Output the [x, y] coordinate of the center of the cell containing the given text.  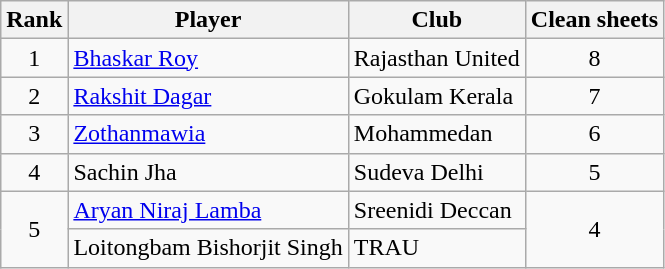
7 [594, 96]
6 [594, 134]
TRAU [436, 248]
Bhaskar Roy [208, 58]
Rajasthan United [436, 58]
Zothanmawia [208, 134]
Rakshit Dagar [208, 96]
Sreenidi Deccan [436, 210]
1 [34, 58]
3 [34, 134]
Club [436, 20]
Clean sheets [594, 20]
8 [594, 58]
Sachin Jha [208, 172]
Gokulam Kerala [436, 96]
Mohammedan [436, 134]
Loitongbam Bishorjit Singh [208, 248]
Player [208, 20]
Rank [34, 20]
2 [34, 96]
Sudeva Delhi [436, 172]
Aryan Niraj Lamba [208, 210]
